Search for the cell housing the specified text and yield its (x, y) center coordinate. 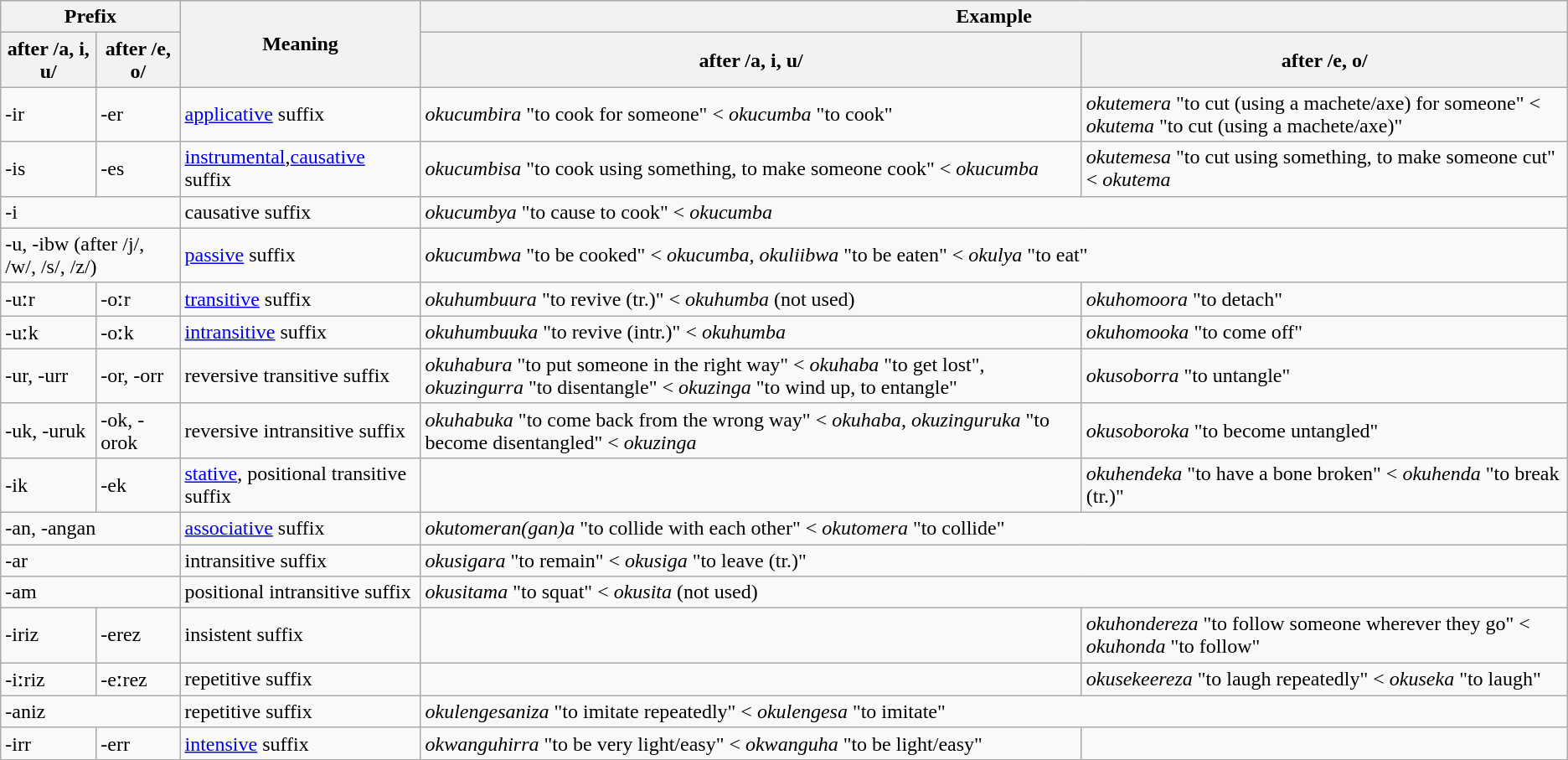
okuhabuka "to come back from the wrong way" < okuhaba, okuzinguruka "to become disentangled" < okuzinga (750, 431)
-i (90, 212)
okusoborra "to untangle" (1324, 375)
-uk, -uruk (49, 431)
-is (49, 169)
okucumbya "to cause to cook" < okucumba (993, 212)
-er (138, 114)
-uːr (49, 299)
okucumbisa "to cook using something, to make someone cook" < okucumba (750, 169)
-uːk (49, 333)
okuhondereza "to follow someone wherever they go" < okuhonda "to follow" (1324, 635)
applicative suffix (300, 114)
okuhumbuuka "to revive (intr.)" < okuhumba (750, 333)
Meaning (300, 44)
-ur, -urr (49, 375)
-ir (49, 114)
reversive intransitive suffix (300, 431)
okuhendeka "to have a bone broken" < okuhenda "to break (tr.)" (1324, 484)
-ik (49, 484)
okusekeereza "to laugh repeatedly" < okuseka "to laugh" (1324, 680)
-oːr (138, 299)
-iriz (49, 635)
okusigara "to remain" < okusiga "to leave (tr.)" (993, 561)
reversive transitive suffix (300, 375)
okusoboroka "to become untangled" (1324, 431)
okuhabura "to put someone in the right way" < okuhaba "to get lost", okuzingurra "to disentangle" < okuzinga "to wind up, to entangle" (750, 375)
passive suffix (300, 255)
-eːrez (138, 680)
insistent suffix (300, 635)
stative, positional transitive suffix (300, 484)
okucumbira "to cook for someone" < okucumba "to cook" (750, 114)
okulengesaniza "to imitate repeatedly" < okulengesa "to imitate" (993, 711)
instrumental,causative suffix (300, 169)
okutemera "to cut (using a machete/axe) for someone" < okutema "to cut (using a machete/axe)" (1324, 114)
positional intransitive suffix (300, 592)
-irr (49, 743)
okusitama "to squat" < okusita (not used) (993, 592)
okutemesa "to cut using something, to make someone cut" < okutema (1324, 169)
-aniz (90, 711)
okutomeran(gan)a "to collide with each other" < okutomera "to collide" (993, 528)
-es (138, 169)
okwanguhirra "to be very light/easy" < okwanguha "to be light/easy" (750, 743)
okuhumbuura "to revive (tr.)" < okuhumba (not used) (750, 299)
-ok, -orok (138, 431)
-an, -angan (90, 528)
associative suffix (300, 528)
okuhomoora "to detach" (1324, 299)
-erez (138, 635)
-am (90, 592)
-err (138, 743)
causative suffix (300, 212)
okuhomooka "to come off" (1324, 333)
Prefix (90, 17)
-or, -orr (138, 375)
-u, -ibw (after /j/, /w/, /s/, /z/) (90, 255)
intensive suffix (300, 743)
-ar (90, 561)
-ek (138, 484)
-oːk (138, 333)
okucumbwa "to be cooked" < okucumba, okuliibwa "to be eaten" < okulya "to eat" (993, 255)
Example (993, 17)
transitive suffix (300, 299)
-iːriz (49, 680)
